Determine the (X, Y) coordinate at the center of the cell enclosing the given text.  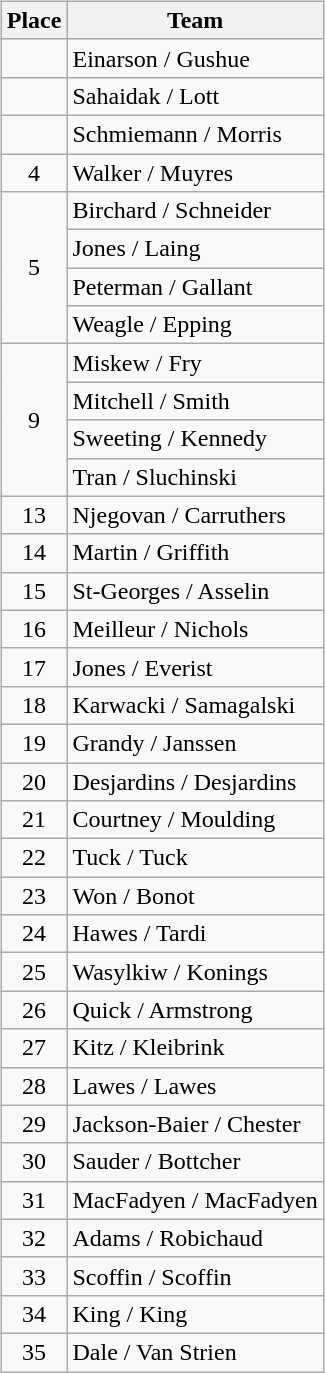
Scoffin / Scoffin (195, 1276)
Sahaidak / Lott (195, 96)
28 (34, 1086)
Walker / Muyres (195, 173)
Dale / Van Strien (195, 1352)
33 (34, 1276)
Team (195, 20)
Courtney / Moulding (195, 820)
14 (34, 553)
Einarson / Gushue (195, 58)
Njegovan / Carruthers (195, 515)
Won / Bonot (195, 896)
Jackson-Baier / Chester (195, 1124)
30 (34, 1162)
Tuck / Tuck (195, 858)
18 (34, 705)
16 (34, 629)
Hawes / Tardi (195, 934)
31 (34, 1200)
Sauder / Bottcher (195, 1162)
27 (34, 1048)
Meilleur / Nichols (195, 629)
Wasylkiw / Konings (195, 972)
25 (34, 972)
Lawes / Lawes (195, 1086)
Sweeting / Kennedy (195, 439)
Desjardins / Desjardins (195, 781)
Jones / Laing (195, 249)
13 (34, 515)
21 (34, 820)
Karwacki / Samagalski (195, 705)
17 (34, 667)
15 (34, 591)
9 (34, 420)
Kitz / Kleibrink (195, 1048)
Jones / Everist (195, 667)
Peterman / Gallant (195, 287)
Weagle / Epping (195, 325)
24 (34, 934)
Quick / Armstrong (195, 1010)
Tran / Sluchinski (195, 477)
Birchard / Schneider (195, 211)
Miskew / Fry (195, 363)
34 (34, 1314)
35 (34, 1352)
King / King (195, 1314)
Martin / Griffith (195, 553)
26 (34, 1010)
29 (34, 1124)
5 (34, 268)
22 (34, 858)
23 (34, 896)
St-Georges / Asselin (195, 591)
Grandy / Janssen (195, 743)
32 (34, 1238)
Schmiemann / Morris (195, 134)
Adams / Robichaud (195, 1238)
4 (34, 173)
MacFadyen / MacFadyen (195, 1200)
20 (34, 781)
19 (34, 743)
Mitchell / Smith (195, 401)
Place (34, 20)
